Find where the given text appears and provide that cell's center as (x, y) coordinate. 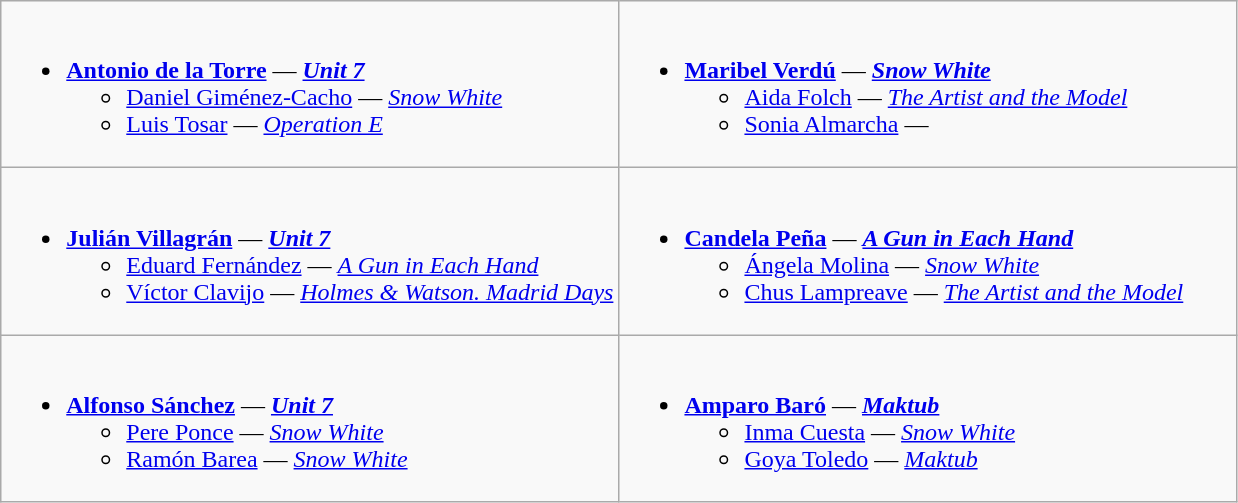
Candela Peña — A Gun in Each HandÁngela Molina — Snow WhiteChus Lampreave — The Artist and the Model (928, 252)
Alfonso Sánchez — Unit 7Pere Ponce — Snow WhiteRamón Barea — Snow White (310, 418)
Antonio de la Torre — Unit 7Daniel Giménez-Cacho — Snow WhiteLuis Tosar — Operation E (310, 84)
Amparo Baró — MaktubInma Cuesta — Snow WhiteGoya Toledo — Maktub (928, 418)
Julián Villagrán — Unit 7Eduard Fernández — A Gun in Each HandVíctor Clavijo — Holmes & Watson. Madrid Days (310, 252)
Maribel Verdú — Snow WhiteAida Folch — The Artist and the ModelSonia Almarcha — (928, 84)
